Return (x, y) of the center of cell containing provided text 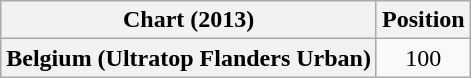
100 (423, 58)
Position (423, 20)
Belgium (Ultratop Flanders Urban) (189, 58)
Chart (2013) (189, 20)
